Capture the cell that displays the provided text and extract its (x, y) central coordinate. 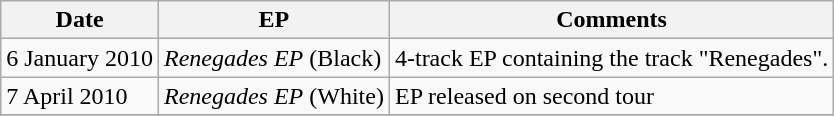
7 April 2010 (80, 96)
EP released on second tour (611, 96)
Comments (611, 20)
4-track EP containing the track "Renegades". (611, 58)
Date (80, 20)
EP (274, 20)
Renegades EP (White) (274, 96)
6 January 2010 (80, 58)
Renegades EP (Black) (274, 58)
